Determine the [X, Y] coordinate at the center of the cell enclosing the given text.  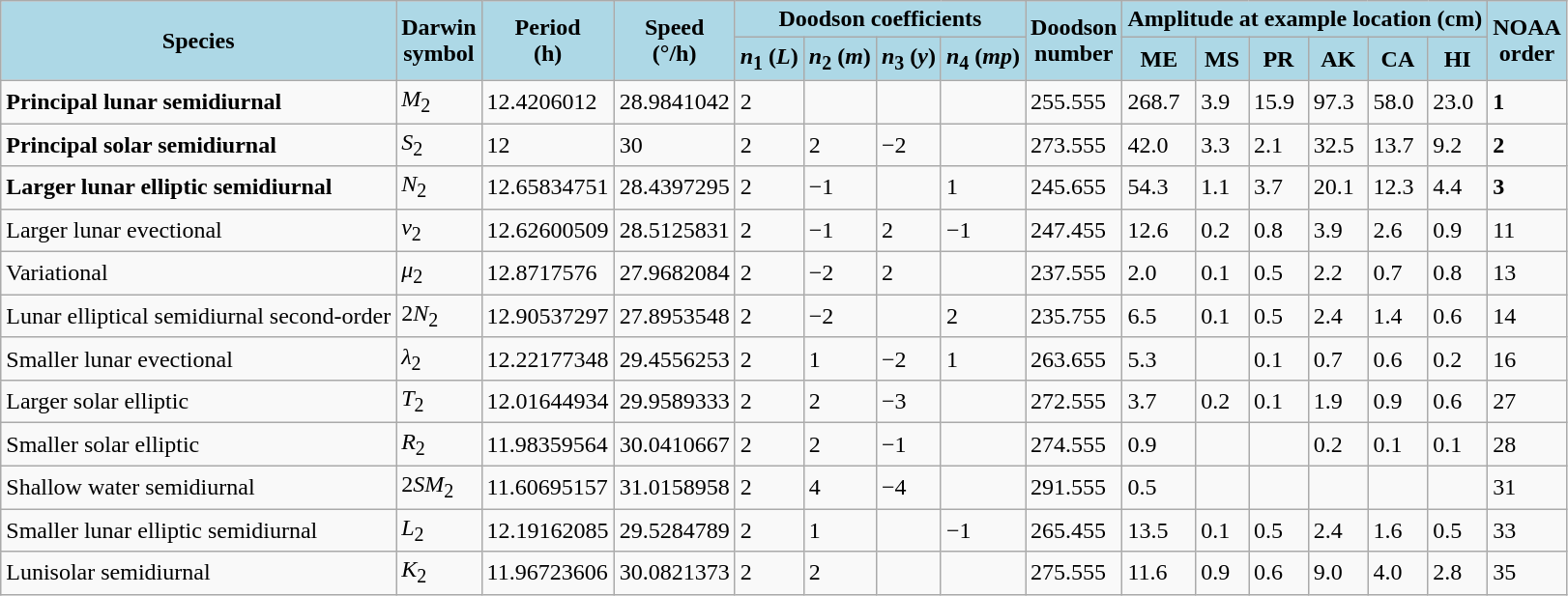
Larger lunar evectional [199, 230]
237.555 [1074, 273]
12.8717576 [547, 273]
12.01644934 [547, 402]
R2 [439, 444]
13.7 [1398, 145]
μ2 [439, 273]
12.4206012 [547, 101]
9.0 [1338, 573]
Doodson number [1074, 41]
30.0410667 [675, 444]
247.455 [1074, 230]
λ2 [439, 358]
12.62600509 [547, 230]
PR [1279, 59]
AK [1338, 59]
30.0821373 [675, 573]
2.2 [1338, 273]
Speed (°/h) [675, 41]
2.6 [1398, 230]
31 [1527, 487]
n1 (L) [769, 59]
29.5284789 [675, 530]
11.98359564 [547, 444]
31.0158958 [675, 487]
1.4 [1398, 316]
28.5125831 [675, 230]
−3 [909, 402]
1.9 [1338, 402]
6.5 [1159, 316]
CA [1398, 59]
Lunar elliptical semidiurnal second-order [199, 316]
Species [199, 41]
255.555 [1074, 101]
11.6 [1159, 573]
265.455 [1074, 530]
28.9841042 [675, 101]
ME [1159, 59]
32.5 [1338, 145]
NOAA order [1527, 41]
275.555 [1074, 573]
12.22177348 [547, 358]
33 [1527, 530]
20.1 [1338, 187]
Larger lunar elliptic semidiurnal [199, 187]
13.5 [1159, 530]
Doodson coefficients [880, 19]
268.7 [1159, 101]
5.3 [1159, 358]
K2 [439, 573]
28.4397295 [675, 187]
Principal solar semidiurnal [199, 145]
12.6 [1159, 230]
Principal lunar semidiurnal [199, 101]
15.9 [1279, 101]
2SM2 [439, 487]
MS [1222, 59]
16 [1527, 358]
11.60695157 [547, 487]
235.755 [1074, 316]
2.1 [1279, 145]
2N2 [439, 316]
58.0 [1398, 101]
27.9682084 [675, 273]
27 [1527, 402]
4 [839, 487]
n2 (m) [839, 59]
4.4 [1458, 187]
2.8 [1458, 573]
4.0 [1398, 573]
9.2 [1458, 145]
Smaller solar elliptic [199, 444]
1.1 [1222, 187]
Lunisolar semidiurnal [199, 573]
30 [675, 145]
12.19162085 [547, 530]
273.555 [1074, 145]
291.555 [1074, 487]
S2 [439, 145]
12.65834751 [547, 187]
245.655 [1074, 187]
Shallow water semidiurnal [199, 487]
ν2 [439, 230]
42.0 [1159, 145]
27.8953548 [675, 316]
Amplitude at example location (cm) [1305, 19]
11 [1527, 230]
263.655 [1074, 358]
Smaller lunar evectional [199, 358]
M2 [439, 101]
12 [547, 145]
12.90537297 [547, 316]
3.3 [1222, 145]
HI [1458, 59]
Variational [199, 273]
L2 [439, 530]
−4 [909, 487]
Smaller lunar elliptic semidiurnal [199, 530]
29.4556253 [675, 358]
Darwin symbol [439, 41]
28 [1527, 444]
12.3 [1398, 187]
2.0 [1159, 273]
23.0 [1458, 101]
97.3 [1338, 101]
35 [1527, 573]
N2 [439, 187]
n3 (y) [909, 59]
274.555 [1074, 444]
14 [1527, 316]
n4 (mp) [982, 59]
3 [1527, 187]
13 [1527, 273]
54.3 [1159, 187]
11.96723606 [547, 573]
1.6 [1398, 530]
T2 [439, 402]
272.555 [1074, 402]
Period (h) [547, 41]
29.9589333 [675, 402]
Larger solar elliptic [199, 402]
